Identify which cell holds the provided text, then report its (x, y) central coordinate. 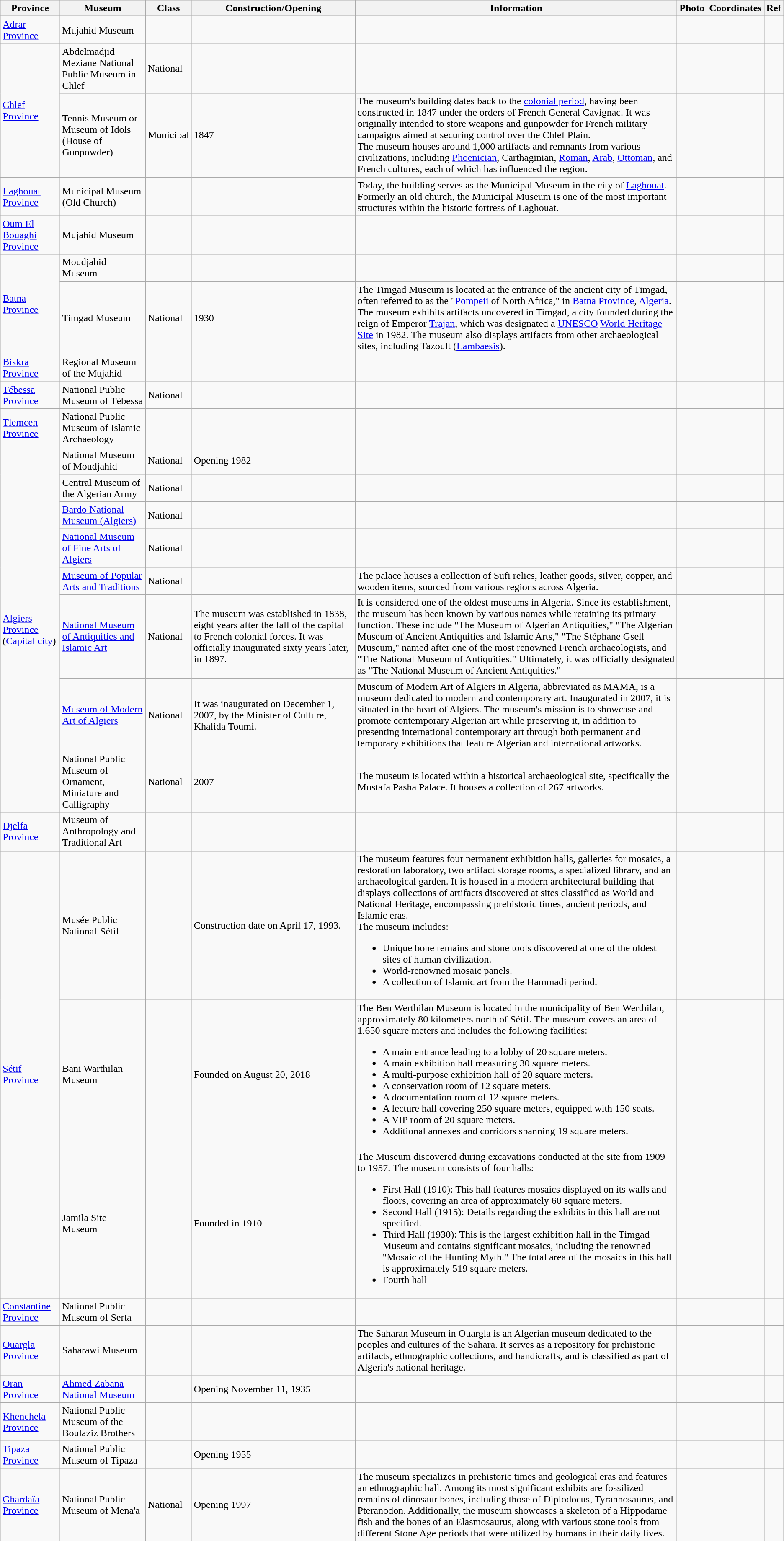
National Museum of Moudjahid (103, 461)
Regional Museum of the Mujahid (103, 368)
Oran Province (30, 1389)
National Museum of Antiquities and Islamic Art (103, 637)
Coordinates (735, 8)
It was inaugurated on December 1, 2007, by the Minister of Culture, Khalida Toumi. (273, 715)
The palace houses a collection of Sufi relics, leather goods, silver, copper, and wooden items, sourced from various regions across Algeria. (516, 581)
Opening November 11, 1935 (273, 1389)
Timgad Museum (103, 317)
Bardo National Museum (Algiers) (103, 515)
Tlemcen Province (30, 428)
Algiers Province(Capital city) (30, 630)
2007 (273, 782)
Museum (103, 8)
Saharawi Museum (103, 1350)
Tennis Museum or Museum of Idols (House of Gunpowder) (103, 135)
Musée Public National-Sétif (103, 925)
Chlef Province (30, 111)
Biskra Province (30, 368)
National Public Museum of Ornament, Miniature and Calligraphy (103, 782)
Construction date on April 17, 1993. (273, 925)
1847 (273, 135)
Jamila Site Museum (103, 1224)
Central Museum of the Algerian Army (103, 488)
Oum El Bouaghi Province (30, 235)
National Public Museum of Islamic Archaeology (103, 428)
The museum is located within a historical archaeological site, specifically the Mustafa Pasha Palace. It houses a collection of 267 artworks. (516, 782)
Moudjahid Museum (103, 268)
Abdelmadjid Meziane National Public Museum in Chlef (103, 69)
Municipal (168, 135)
Information (516, 8)
Ghardaïa Province (30, 1505)
Tébessa Province (30, 395)
Municipal Museum (Old Church) (103, 196)
Batna Province (30, 304)
Founded in 1910 (273, 1224)
Adrar Province (30, 30)
Sétif Province (30, 1074)
National Public Museum of Mena'a (103, 1505)
Museum of Anthropology and Traditional Art (103, 831)
Ahmed Zabana National Museum (103, 1389)
Museum of Popular Arts and Traditions (103, 581)
Laghouat Province (30, 196)
National Public Museum of Tébessa (103, 395)
Class (168, 8)
Photo (692, 8)
Constantine Province (30, 1312)
Province (30, 8)
National Public Museum of the Boulaziz Brothers (103, 1422)
Tipaza Province (30, 1454)
Djelfa Province (30, 831)
National Public Museum of Tipaza (103, 1454)
Museum of Modern Art of Algiers (103, 715)
National Museum of Fine Arts of Algiers (103, 548)
Opening 1982 (273, 461)
Opening 1997 (273, 1505)
Founded on August 20, 2018 (273, 1074)
1930 (273, 317)
Ref (774, 8)
National Public Museum of Serta (103, 1312)
Ouargla Province (30, 1350)
Construction/Opening (273, 8)
Bani Warthilan Museum (103, 1074)
Khenchela Province (30, 1422)
Opening 1955 (273, 1454)
